Scan for the cell matching the given text and deliver its (x, y) coordinate at center. 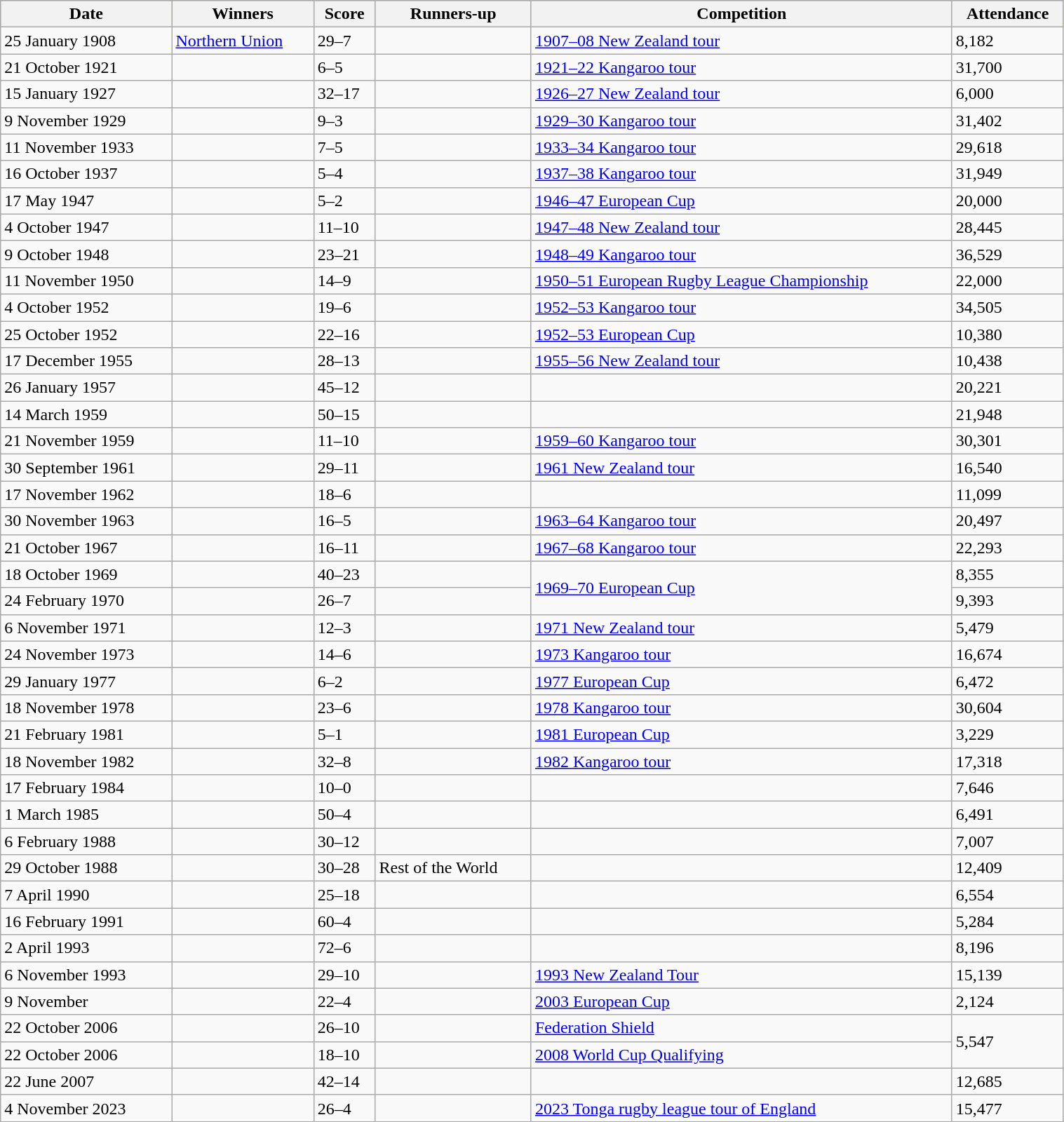
8,196 (1007, 948)
2003 European Cup (741, 1001)
6,000 (1007, 94)
50–4 (344, 815)
16,674 (1007, 654)
1946–47 European Cup (741, 201)
17 December 1955 (86, 361)
Federation Shield (741, 1028)
24 February 1970 (86, 601)
31,700 (1007, 67)
32–8 (344, 761)
2 April 1993 (86, 948)
6–2 (344, 681)
29–7 (344, 41)
16 October 1937 (86, 174)
1955–56 New Zealand tour (741, 361)
16 February 1991 (86, 921)
15 January 1927 (86, 94)
45–12 (344, 388)
10,438 (1007, 361)
11 November 1950 (86, 280)
8,182 (1007, 41)
26–7 (344, 601)
12–3 (344, 628)
24 November 1973 (86, 654)
1926–27 New Zealand tour (741, 94)
26–4 (344, 1108)
7,646 (1007, 788)
1907–08 New Zealand tour (741, 41)
22–4 (344, 1001)
5–2 (344, 201)
1981 European Cup (741, 734)
14–6 (344, 654)
29 October 1988 (86, 868)
1937–38 Kangaroo tour (741, 174)
15,477 (1007, 1108)
17 May 1947 (86, 201)
18–10 (344, 1055)
26 January 1957 (86, 388)
10,380 (1007, 334)
32–17 (344, 94)
4 October 1947 (86, 227)
72–6 (344, 948)
50–15 (344, 414)
30 November 1963 (86, 521)
17 February 1984 (86, 788)
1978 Kangaroo tour (741, 708)
23–6 (344, 708)
1950–51 European Rugby League Championship (741, 280)
7 April 1990 (86, 895)
5,547 (1007, 1041)
6,554 (1007, 895)
22,293 (1007, 548)
42–14 (344, 1081)
9 October 1948 (86, 254)
18 November 1982 (86, 761)
19–6 (344, 307)
6 November 1971 (86, 628)
29–11 (344, 468)
1961 New Zealand tour (741, 468)
11,099 (1007, 494)
21 October 1967 (86, 548)
22 June 2007 (86, 1081)
60–4 (344, 921)
16–11 (344, 548)
2,124 (1007, 1001)
1982 Kangaroo tour (741, 761)
1948–49 Kangaroo tour (741, 254)
1929–30 Kangaroo tour (741, 121)
21 October 1921 (86, 67)
34,505 (1007, 307)
1952–53 Kangaroo tour (741, 307)
25 January 1908 (86, 41)
31,402 (1007, 121)
28,445 (1007, 227)
22,000 (1007, 280)
12,685 (1007, 1081)
40–23 (344, 574)
Competition (741, 14)
2023 Tonga rugby league tour of England (741, 1108)
12,409 (1007, 868)
14 March 1959 (86, 414)
4 October 1952 (86, 307)
17,318 (1007, 761)
4 November 2023 (86, 1108)
1933–34 Kangaroo tour (741, 147)
1967–68 Kangaroo tour (741, 548)
9,393 (1007, 601)
30–28 (344, 868)
25 October 1952 (86, 334)
18 October 1969 (86, 574)
Winners (243, 14)
20,000 (1007, 201)
5,479 (1007, 628)
18 November 1978 (86, 708)
18–6 (344, 494)
26–10 (344, 1028)
1 March 1985 (86, 815)
1952–53 European Cup (741, 334)
6,491 (1007, 815)
1971 New Zealand tour (741, 628)
11 November 1933 (86, 147)
6,472 (1007, 681)
1959–60 Kangaroo tour (741, 441)
20,497 (1007, 521)
21 February 1981 (86, 734)
23–21 (344, 254)
16,540 (1007, 468)
29 January 1977 (86, 681)
1977 European Cup (741, 681)
7–5 (344, 147)
1947–48 New Zealand tour (741, 227)
Score (344, 14)
3,229 (1007, 734)
Attendance (1007, 14)
Northern Union (243, 41)
14–9 (344, 280)
36,529 (1007, 254)
5–1 (344, 734)
25–18 (344, 895)
30,604 (1007, 708)
Rest of the World (453, 868)
5–4 (344, 174)
15,139 (1007, 975)
8,355 (1007, 574)
1963–64 Kangaroo tour (741, 521)
5,284 (1007, 921)
9–3 (344, 121)
21 November 1959 (86, 441)
31,949 (1007, 174)
29–10 (344, 975)
1973 Kangaroo tour (741, 654)
6 November 1993 (86, 975)
16–5 (344, 521)
10–0 (344, 788)
30,301 (1007, 441)
Date (86, 14)
30–12 (344, 841)
22–16 (344, 334)
2008 World Cup Qualifying (741, 1055)
6 February 1988 (86, 841)
1921–22 Kangaroo tour (741, 67)
30 September 1961 (86, 468)
28–13 (344, 361)
21,948 (1007, 414)
7,007 (1007, 841)
17 November 1962 (86, 494)
1969–70 European Cup (741, 588)
9 November 1929 (86, 121)
1993 New Zealand Tour (741, 975)
9 November (86, 1001)
20,221 (1007, 388)
Runners-up (453, 14)
29,618 (1007, 147)
6–5 (344, 67)
